Identify which cell holds the provided text, then report its (X, Y) central coordinate. 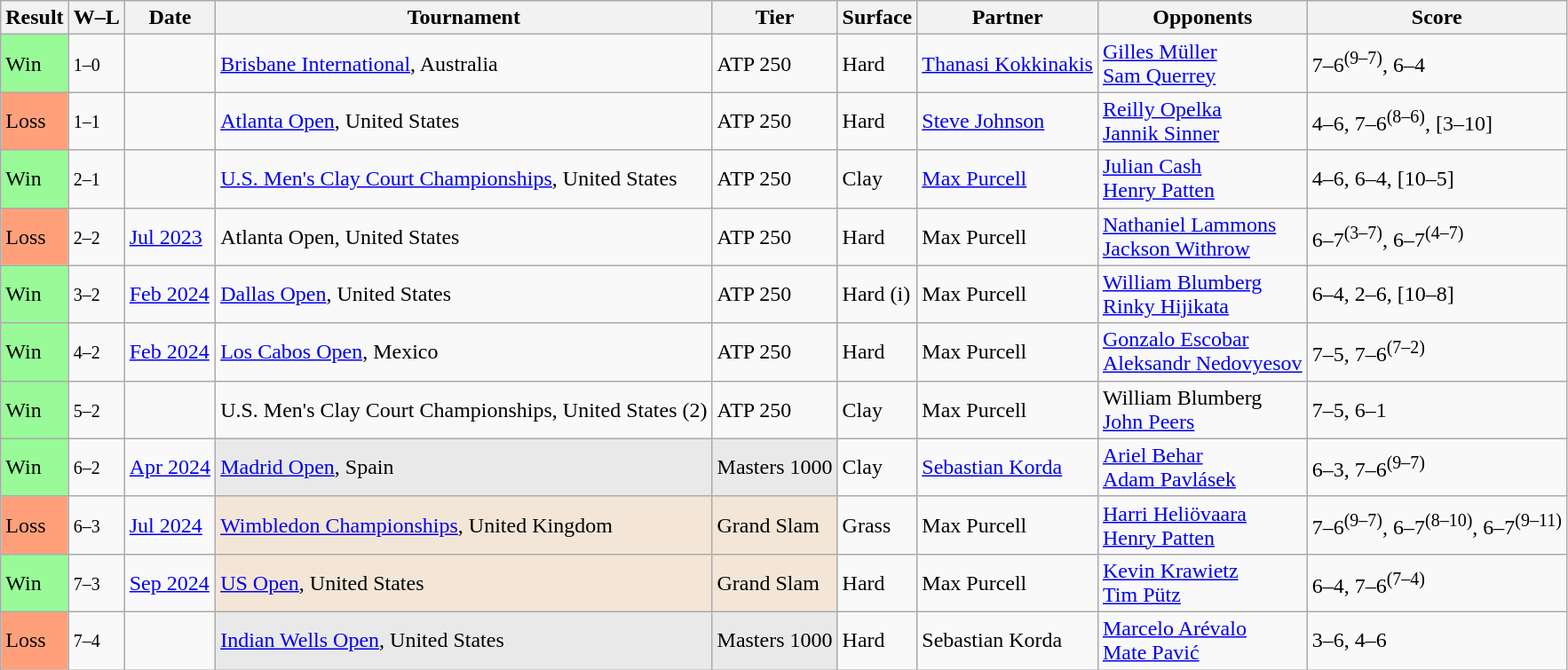
Steve Johnson (1008, 121)
Opponents (1202, 18)
Wimbledon Championships, United Kingdom (463, 525)
7–4 (96, 641)
5–2 (96, 410)
6–4, 2–6, [10–8] (1437, 295)
Thanasi Kokkinakis (1008, 64)
Kevin Krawietz Tim Pütz (1202, 582)
Los Cabos Open, Mexico (463, 351)
U.S. Men's Clay Court Championships, United States (2) (463, 410)
1–0 (96, 64)
Grass (877, 525)
Indian Wells Open, United States (463, 641)
7–5, 6–1 (1437, 410)
6–7(3–7), 6–7(4–7) (1437, 236)
Apr 2024 (170, 467)
4–2 (96, 351)
4–6, 7–6(8–6), [3–10] (1437, 121)
Madrid Open, Spain (463, 467)
Brisbane International, Australia (463, 64)
Partner (1008, 18)
4–6, 6–4, [10–5] (1437, 179)
Ariel Behar Adam Pavlásek (1202, 467)
Jul 2024 (170, 525)
Marcelo Arévalo Mate Pavić (1202, 641)
6–2 (96, 467)
7–6(9–7), 6–4 (1437, 64)
Tournament (463, 18)
Hard (i) (877, 295)
Julian Cash Henry Patten (1202, 179)
7–5, 7–6(7–2) (1437, 351)
Nathaniel Lammons Jackson Withrow (1202, 236)
William Blumberg Rinky Hijikata (1202, 295)
6–4, 7–6(7–4) (1437, 582)
3–6, 4–6 (1437, 641)
Tier (774, 18)
Score (1437, 18)
2–1 (96, 179)
Jul 2023 (170, 236)
W–L (96, 18)
Date (170, 18)
6–3, 7–6(9–7) (1437, 467)
1–1 (96, 121)
Reilly Opelka Jannik Sinner (1202, 121)
Sep 2024 (170, 582)
Surface (877, 18)
Gilles Müller Sam Querrey (1202, 64)
Dallas Open, United States (463, 295)
William Blumberg John Peers (1202, 410)
7–6(9–7), 6–7(8–10), 6–7(9–11) (1437, 525)
Harri Heliövaara Henry Patten (1202, 525)
3–2 (96, 295)
6–3 (96, 525)
7–3 (96, 582)
Gonzalo Escobar Aleksandr Nedovyesov (1202, 351)
2–2 (96, 236)
US Open, United States (463, 582)
Result (35, 18)
U.S. Men's Clay Court Championships, United States (463, 179)
